Extract the [x, y] coordinate from the center of the cell holding the provided text.  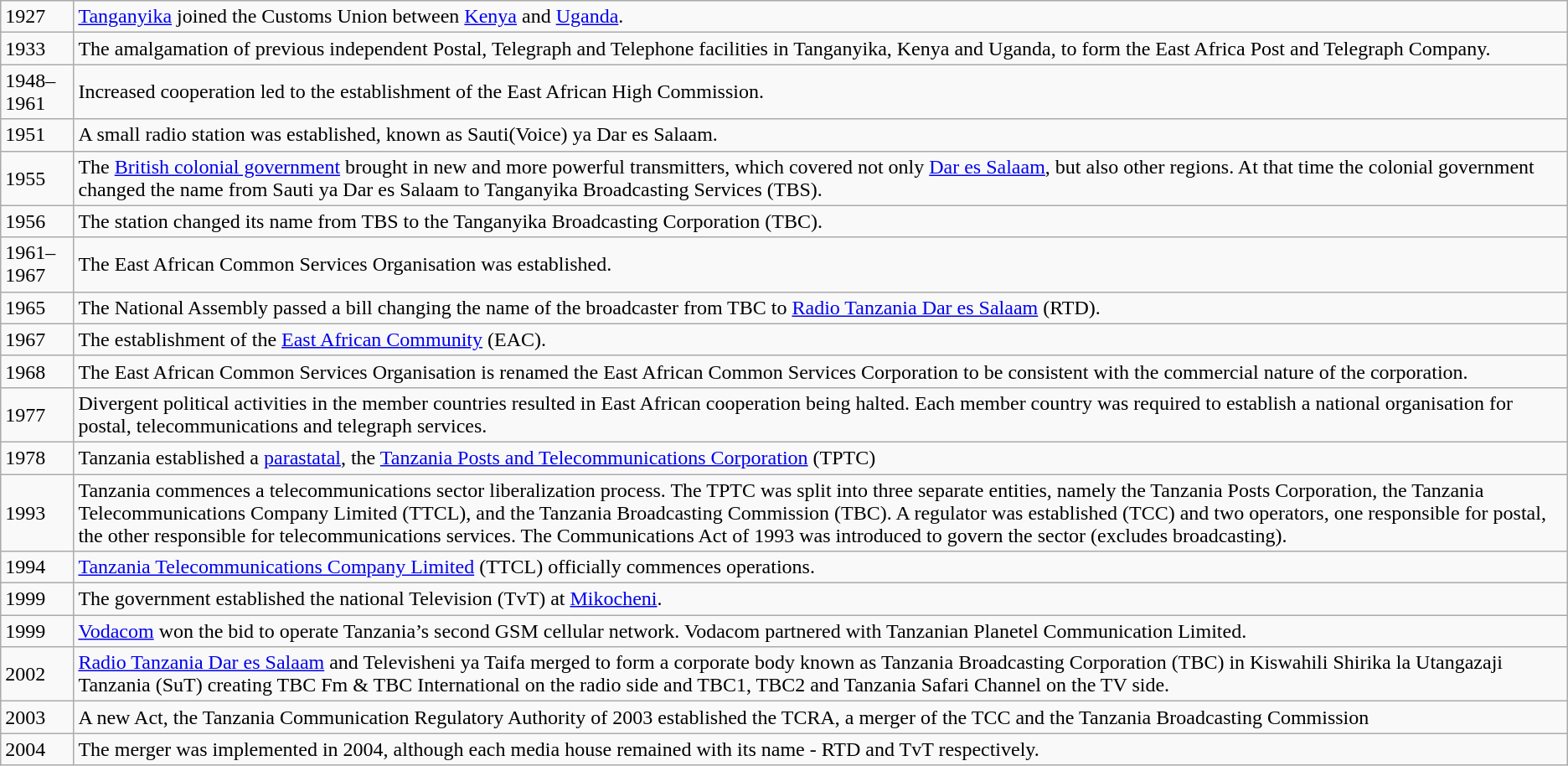
Increased cooperation led to the establishment of the East African High Commission. [821, 92]
Vodacom won the bid to operate Tanzania’s second GSM cellular network. Vodacom partnered with Tanzanian Planetel Communication Limited. [821, 631]
1955 [37, 178]
2004 [37, 749]
1948–1961 [37, 92]
The establishment of the East African Community (EAC). [821, 339]
1968 [37, 371]
Tanzania established a parastatal, the Tanzania Posts and Telecommunications Corporation (TPTC) [821, 458]
A new Act, the Tanzania Communication Regulatory Authority of 2003 established the TCRA, a merger of the TCC and the Tanzania Broadcasting Commission [821, 717]
2003 [37, 717]
A small radio station was established, known as Sauti(Voice) ya Dar es Salaam. [821, 135]
The National Assembly passed a bill changing the name of the broadcaster from TBC to Radio Tanzania Dar es Salaam (RTD). [821, 308]
1994 [37, 567]
1977 [37, 414]
1967 [37, 339]
The merger was implemented in 2004, although each media house remained with its name - RTD and TvT respectively. [821, 749]
1951 [37, 135]
The station changed its name from TBS to the Tanganyika Broadcasting Corporation (TBC). [821, 221]
1933 [37, 49]
Tanganyika joined the Customs Union between Kenya and Uganda. [821, 17]
The East African Common Services Organisation was established. [821, 265]
The government established the national Television (TvT) at Mikocheni. [821, 599]
1965 [37, 308]
1961–1967 [37, 265]
1927 [37, 17]
2002 [37, 674]
1956 [37, 221]
1978 [37, 458]
1993 [37, 513]
Tanzania Telecommunications Company Limited (TTCL) officially commences operations. [821, 567]
